Output the (X, Y) coordinate of the center of the cell containing the given text.  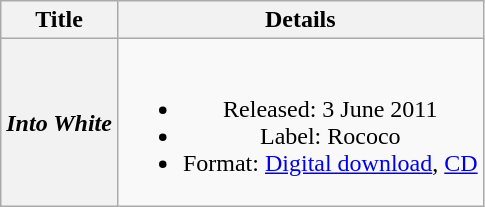
Title (60, 20)
Into White (60, 122)
Details (300, 20)
Released: 3 June 2011Label: RococoFormat: Digital download, CD (300, 122)
